Extract the (X, Y) coordinate from the center of the cell holding the provided text.  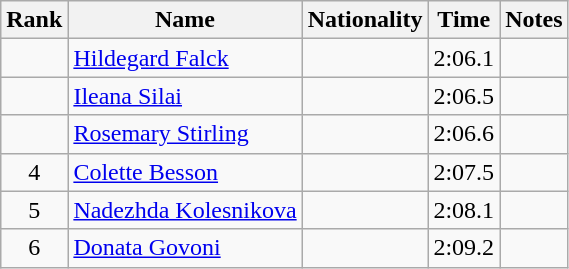
Donata Govoni (185, 248)
2:08.1 (464, 210)
Ileana Silai (185, 96)
4 (34, 172)
Notes (534, 20)
Rank (34, 20)
Nationality (365, 20)
Rosemary Stirling (185, 134)
Colette Besson (185, 172)
2:06.5 (464, 96)
2:09.2 (464, 248)
Time (464, 20)
2:06.6 (464, 134)
6 (34, 248)
2:07.5 (464, 172)
Hildegard Falck (185, 58)
Name (185, 20)
2:06.1 (464, 58)
5 (34, 210)
Nadezhda Kolesnikova (185, 210)
